Identify which cell holds the provided text, then report its (X, Y) central coordinate. 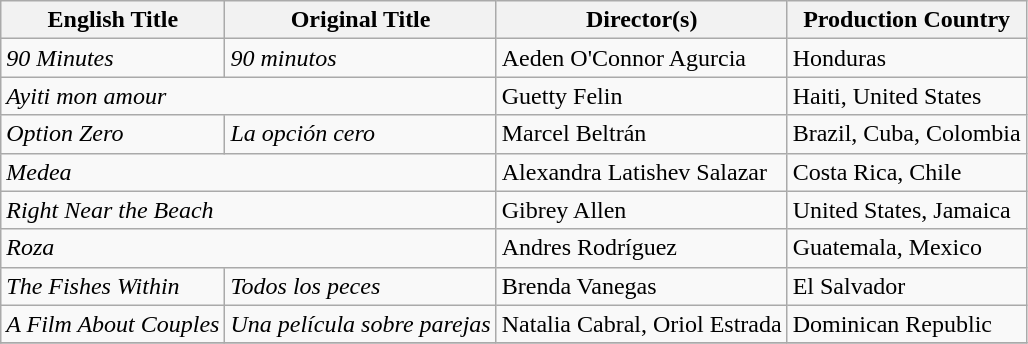
Original Title (360, 20)
Haiti, United States (906, 96)
Ayiti mon amour (248, 96)
The Fishes Within (113, 286)
Option Zero (113, 134)
Alexandra Latishev Salazar (642, 172)
Dominican Republic (906, 324)
Right Near the Beach (248, 210)
Production Country (906, 20)
Todos los peces (360, 286)
90 Minutes (113, 58)
Marcel Beltrán (642, 134)
Gibrey Allen (642, 210)
Andres Rodríguez (642, 248)
Roza (248, 248)
Aeden O'Connor Agurcia (642, 58)
English Title (113, 20)
Guetty Felin (642, 96)
El Salvador (906, 286)
La opción cero (360, 134)
A Film About Couples (113, 324)
90 minutos (360, 58)
Director(s) (642, 20)
Guatemala, Mexico (906, 248)
United States, Jamaica (906, 210)
Natalia Cabral, Oriol Estrada (642, 324)
Costa Rica, Chile (906, 172)
Brazil, Cuba, Colombia (906, 134)
Honduras (906, 58)
Brenda Vanegas (642, 286)
Una película sobre parejas (360, 324)
Medea (248, 172)
